Detect which cell encompasses the target text, then output its (X, Y) center coordinate. 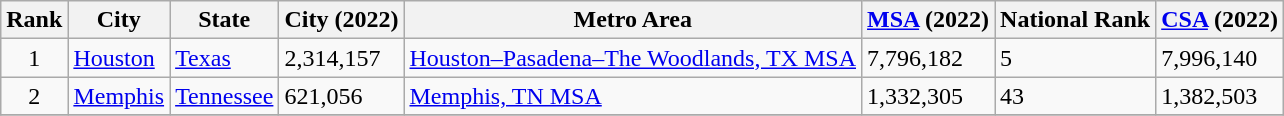
Rank (34, 20)
State (224, 20)
Texas (224, 58)
621,056 (342, 96)
2,314,157 (342, 58)
City (119, 20)
Memphis, TN MSA (633, 96)
2 (34, 96)
5 (1076, 58)
1,332,305 (928, 96)
7,996,140 (1220, 58)
National Rank (1076, 20)
City (2022) (342, 20)
1 (34, 58)
Houston (119, 58)
Memphis (119, 96)
CSA (2022) (1220, 20)
Tennessee (224, 96)
Metro Area (633, 20)
Houston–Pasadena–The Woodlands, TX MSA (633, 58)
43 (1076, 96)
MSA (2022) (928, 20)
1,382,503 (1220, 96)
7,796,182 (928, 58)
